Return [x, y] of the center of cell containing provided text 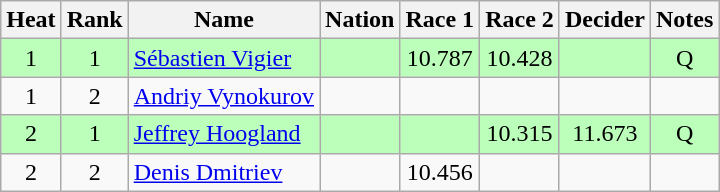
Sébastien Vigier [224, 58]
11.673 [604, 134]
10.456 [440, 172]
Notes [684, 20]
Andriy Vynokurov [224, 96]
Nation [360, 20]
Rank [94, 20]
Denis Dmitriev [224, 172]
Race 2 [520, 20]
Race 1 [440, 20]
Jeffrey Hoogland [224, 134]
10.315 [520, 134]
Heat [31, 20]
10.787 [440, 58]
Name [224, 20]
Decider [604, 20]
10.428 [520, 58]
